Output the [X, Y] coordinate of the center of the cell containing the given text.  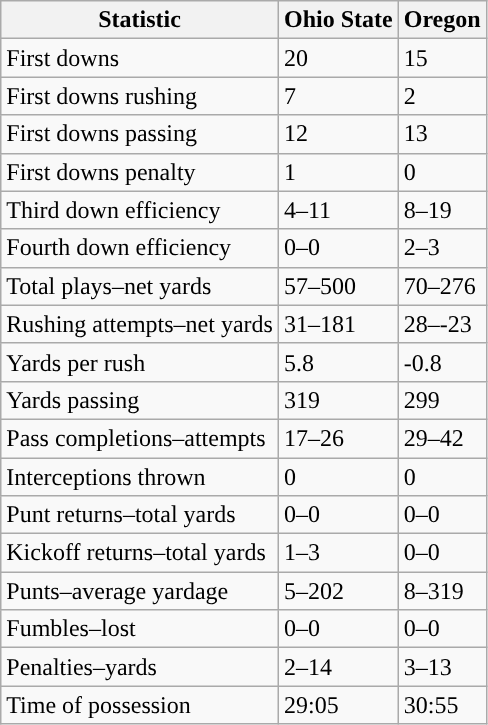
Rushing attempts–net yards [140, 324]
Punts–average yardage [140, 591]
5–202 [338, 591]
Penalties–yards [140, 667]
12 [338, 134]
3–13 [442, 667]
31–181 [338, 324]
57–500 [338, 286]
First downs rushing [140, 96]
2–3 [442, 248]
Ohio State [338, 20]
17–26 [338, 438]
29:05 [338, 705]
7 [338, 96]
20 [338, 58]
First downs passing [140, 134]
Interceptions thrown [140, 477]
70–276 [442, 286]
30:55 [442, 705]
1 [338, 172]
Fourth down efficiency [140, 248]
2 [442, 96]
Time of possession [140, 705]
Third down efficiency [140, 210]
Statistic [140, 20]
2–14 [338, 667]
Pass completions–attempts [140, 438]
29–42 [442, 438]
319 [338, 400]
299 [442, 400]
Total plays–net yards [140, 286]
First downs penalty [140, 172]
15 [442, 58]
28–-23 [442, 324]
Punt returns–total yards [140, 515]
-0.8 [442, 362]
Yards passing [140, 400]
Yards per rush [140, 362]
13 [442, 134]
8–19 [442, 210]
8–319 [442, 591]
5.8 [338, 362]
Fumbles–lost [140, 629]
Kickoff returns–total yards [140, 553]
4–11 [338, 210]
Oregon [442, 20]
First downs [140, 58]
1–3 [338, 553]
